Capture the cell that displays the provided text and extract its [X, Y] central coordinate. 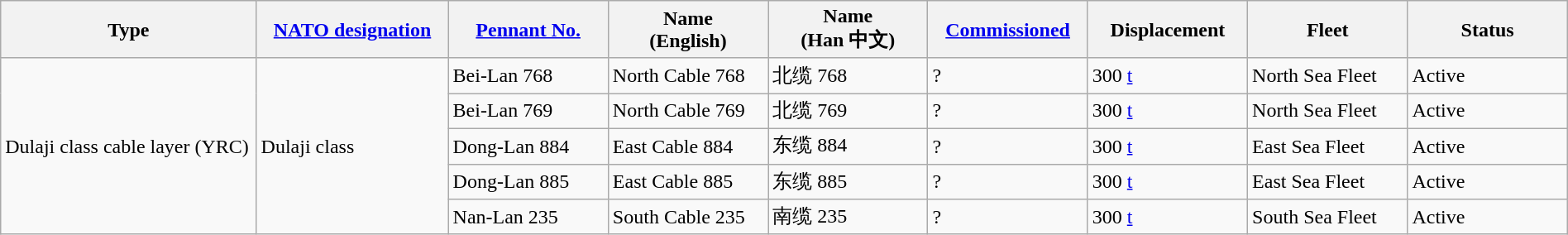
南缆 235 [849, 217]
NATO designation [352, 30]
Displacement [1168, 30]
东缆 885 [849, 182]
东缆 884 [849, 146]
South Cable 235 [688, 217]
North Cable 769 [688, 111]
Type [129, 30]
Dulaji class [352, 146]
Name(Han 中文) [849, 30]
北缆 768 [849, 76]
Dong-Lan 885 [528, 182]
Dong-Lan 884 [528, 146]
Bei-Lan 768 [528, 76]
Fleet [1328, 30]
Status [1487, 30]
North Cable 768 [688, 76]
北缆 769 [849, 111]
Commissioned [1007, 30]
Nan-Lan 235 [528, 217]
Pennant No. [528, 30]
South Sea Fleet [1328, 217]
Name(English) [688, 30]
East Cable 885 [688, 182]
East Cable 884 [688, 146]
Bei-Lan 769 [528, 111]
Dulaji class cable layer (YRC) [129, 146]
